Provide the (X, Y) coordinate of the cell's center where the given text is located.  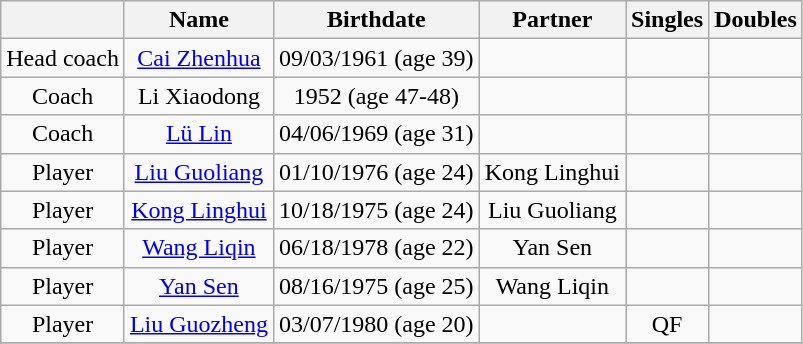
Li Xiaodong (198, 96)
Head coach (63, 58)
08/16/1975 (age 25) (376, 286)
01/10/1976 (age 24) (376, 172)
06/18/1978 (age 22) (376, 248)
Doubles (756, 20)
Singles (668, 20)
Lü Lin (198, 134)
Liu Guozheng (198, 324)
09/03/1961 (age 39) (376, 58)
Name (198, 20)
03/07/1980 (age 20) (376, 324)
Birthdate (376, 20)
10/18/1975 (age 24) (376, 210)
1952 (age 47-48) (376, 96)
04/06/1969 (age 31) (376, 134)
QF (668, 324)
Cai Zhenhua (198, 58)
Partner (552, 20)
